Extract the (X, Y) coordinate from the center of the cell holding the provided text.  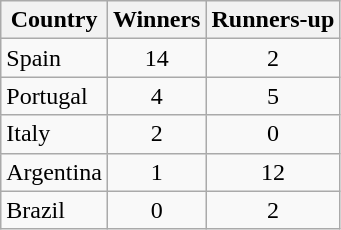
Winners (156, 20)
12 (273, 172)
Portugal (54, 96)
Brazil (54, 210)
Italy (54, 134)
14 (156, 58)
4 (156, 96)
Spain (54, 58)
Country (54, 20)
Argentina (54, 172)
5 (273, 96)
1 (156, 172)
Runners-up (273, 20)
